Output the [X, Y] coordinate of the center of the cell containing the given text.  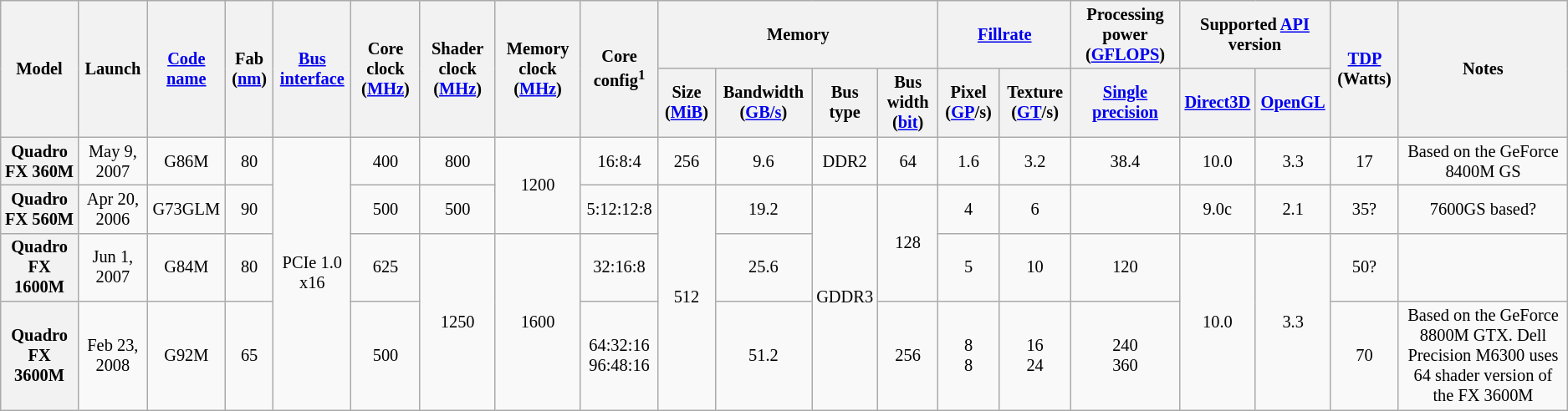
1.6 [968, 161]
Bus interface [313, 68]
Notes [1484, 68]
G92M [186, 356]
Apr 20, 2006 [112, 209]
1624 [1034, 356]
Quadro FX 360M [40, 161]
Processing power (GFLOPS) [1126, 34]
64 [908, 161]
32:16:8 [619, 267]
Code name [186, 68]
OpenGL [1293, 103]
800 [457, 161]
Fab (nm) [249, 68]
70 [1365, 356]
9.6 [764, 161]
Feb 23, 2008 [112, 356]
May 9, 2007 [112, 161]
Supported API version [1254, 34]
400 [386, 161]
1200 [538, 185]
Fillrate [1005, 34]
Texture (GT/s) [1034, 103]
Based on the GeForce 8400M GS [1484, 161]
GDDR3 [845, 297]
512 [687, 297]
35? [1365, 209]
3.2 [1034, 161]
Based on the GeForce 8800M GTX. Dell Precision M6300 uses 64 shader version of the FX 3600M [1484, 356]
Single precision [1126, 103]
1600 [538, 321]
DDR2 [845, 161]
1250 [457, 321]
5:12:12:8 [619, 209]
Launch [112, 68]
240360 [1126, 356]
G84M [186, 267]
50? [1365, 267]
5 [968, 267]
Pixel (GP/s) [968, 103]
6 [1034, 209]
16:8:4 [619, 161]
PCIe 1.0 x16 [313, 274]
625 [386, 267]
TDP (Watts) [1365, 68]
19.2 [764, 209]
120 [1126, 267]
128 [908, 242]
Shader clock (MHz) [457, 68]
Quadro FX 560M [40, 209]
Core clock (MHz) [386, 68]
Memory [798, 34]
Quadro FX 3600M [40, 356]
G73GLM [186, 209]
38.4 [1126, 161]
Direct3D [1218, 103]
2.1 [1293, 209]
51.2 [764, 356]
25.6 [764, 267]
88 [968, 356]
64:32:1696:48:16 [619, 356]
Jun 1, 2007 [112, 267]
4 [968, 209]
17 [1365, 161]
7600GS based? [1484, 209]
Core config1 [619, 68]
10 [1034, 267]
Bandwidth (GB/s) [764, 103]
Model [40, 68]
Quadro FX 1600M [40, 267]
Bus width (bit) [908, 103]
Memory clock (MHz) [538, 68]
Size (MiB) [687, 103]
65 [249, 356]
9.0c [1218, 209]
90 [249, 209]
G86M [186, 161]
Bus type [845, 103]
